Detect which cell encompasses the target text, then output its (x, y) center coordinate. 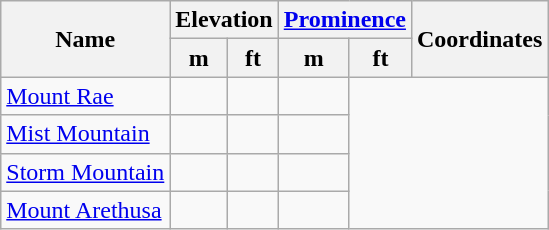
Storm Mountain (86, 172)
Mount Rae (86, 96)
Elevation (224, 20)
Prominence (344, 20)
Name (86, 39)
Coordinates (479, 39)
Mist Mountain (86, 134)
Mount Arethusa (86, 210)
